From the cell containing the given text, extract its center point as (x, y) coordinate. 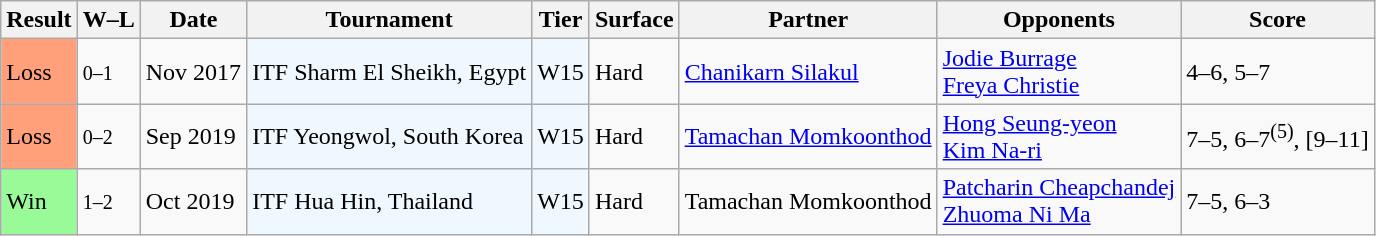
W–L (108, 20)
Surface (634, 20)
Score (1278, 20)
7–5, 6–7(5), [9–11] (1278, 136)
Chanikarn Silakul (808, 72)
4–6, 5–7 (1278, 72)
Sep 2019 (193, 136)
Oct 2019 (193, 202)
1–2 (108, 202)
ITF Hua Hin, Thailand (390, 202)
Nov 2017 (193, 72)
0–1 (108, 72)
ITF Yeongwol, South Korea (390, 136)
Tier (561, 20)
Patcharin Cheapchandej Zhuoma Ni Ma (1059, 202)
7–5, 6–3 (1278, 202)
Jodie Burrage Freya Christie (1059, 72)
Tournament (390, 20)
Opponents (1059, 20)
ITF Sharm El Sheikh, Egypt (390, 72)
Date (193, 20)
Hong Seung-yeon Kim Na-ri (1059, 136)
Win (39, 202)
Partner (808, 20)
0–2 (108, 136)
Result (39, 20)
